Return [X, Y] of the center of cell containing provided text 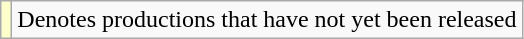
Denotes productions that have not yet been released [267, 20]
